Capture the cell that displays the provided text and extract its [X, Y] central coordinate. 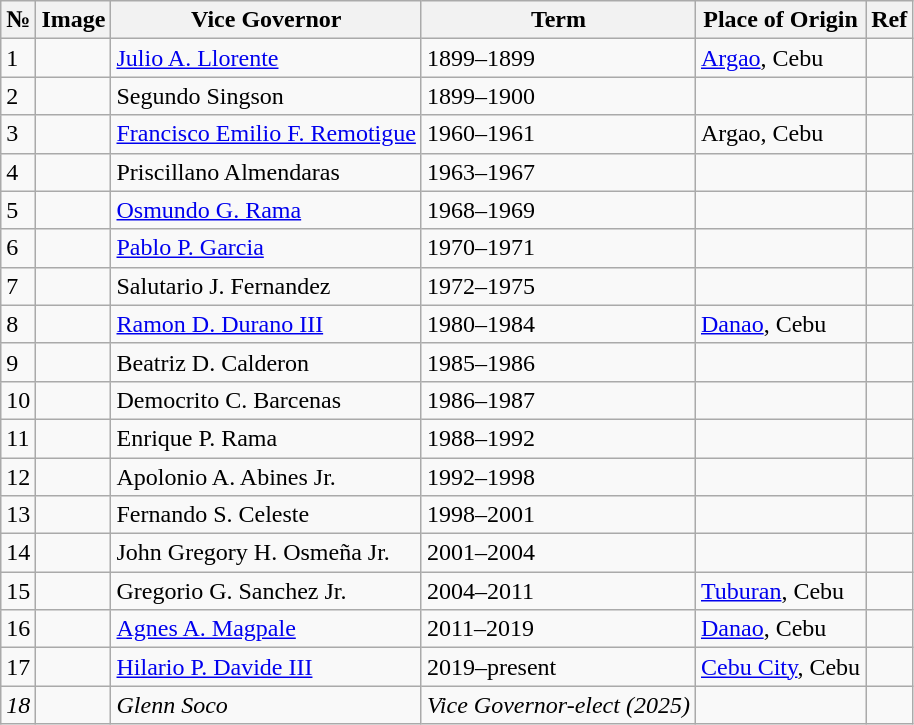
1968–1969 [558, 210]
2019–present [558, 667]
Glenn Soco [266, 705]
11 [18, 438]
Democrito C. Barcenas [266, 400]
1 [18, 58]
1986–1987 [558, 400]
18 [18, 705]
4 [18, 172]
6 [18, 248]
Tuburan, Cebu [780, 591]
Hilario P. Davide III [266, 667]
15 [18, 591]
Segundo Singson [266, 96]
14 [18, 553]
1970–1971 [558, 248]
Pablo P. Garcia [266, 248]
Vice Governor-elect (2025) [558, 705]
10 [18, 400]
Apolonio A. Abines Jr. [266, 477]
1985–1986 [558, 362]
Ref [890, 20]
Enrique P. Rama [266, 438]
Julio A. Llorente [266, 58]
17 [18, 667]
2001–2004 [558, 553]
1899–1900 [558, 96]
5 [18, 210]
12 [18, 477]
1972–1975 [558, 286]
Francisco Emilio F. Remotigue [266, 134]
Salutario J. Fernandez [266, 286]
№ [18, 20]
Vice Governor [266, 20]
Priscillano Almendaras [266, 172]
3 [18, 134]
1998–2001 [558, 515]
1980–1984 [558, 324]
1899–1899 [558, 58]
16 [18, 629]
1992–1998 [558, 477]
Image [74, 20]
13 [18, 515]
2011–2019 [558, 629]
Fernando S. Celeste [266, 515]
Cebu City, Cebu [780, 667]
8 [18, 324]
9 [18, 362]
Osmundo G. Rama [266, 210]
1963–1967 [558, 172]
2 [18, 96]
7 [18, 286]
John Gregory H. Osmeña Jr. [266, 553]
Gregorio G. Sanchez Jr. [266, 591]
Term [558, 20]
Place of Origin [780, 20]
Beatriz D. Calderon [266, 362]
Agnes A. Magpale [266, 629]
Ramon D. Durano III [266, 324]
1988–1992 [558, 438]
1960–1961 [558, 134]
2004–2011 [558, 591]
